From the cell containing the given text, extract its center point as (X, Y) coordinate. 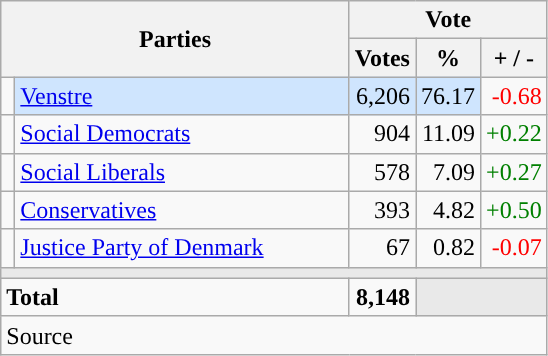
+0.22 (514, 134)
+0.50 (514, 210)
Vote (448, 20)
0.82 (448, 248)
Votes (382, 58)
Social Liberals (182, 172)
+0.27 (514, 172)
7.09 (448, 172)
Justice Party of Denmark (182, 248)
+ / - (514, 58)
578 (382, 172)
Source (274, 335)
8,148 (382, 297)
Conservatives (182, 210)
Social Democrats (182, 134)
6,206 (382, 96)
% (448, 58)
Venstre (182, 96)
904 (382, 134)
393 (382, 210)
4.82 (448, 210)
11.09 (448, 134)
-0.07 (514, 248)
76.17 (448, 96)
Total (176, 297)
-0.68 (514, 96)
67 (382, 248)
Parties (176, 39)
